Return the (X, Y) coordinate for the center point of the cell that contains the specified text.  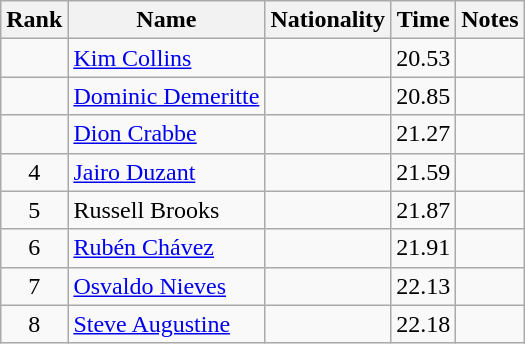
Kim Collins (166, 58)
5 (34, 210)
Dominic Demeritte (166, 96)
20.85 (424, 96)
22.18 (424, 324)
Rubén Chávez (166, 248)
21.27 (424, 134)
Nationality (328, 20)
21.59 (424, 172)
22.13 (424, 286)
20.53 (424, 58)
Notes (490, 20)
4 (34, 172)
21.91 (424, 248)
Time (424, 20)
6 (34, 248)
Jairo Duzant (166, 172)
21.87 (424, 210)
Steve Augustine (166, 324)
8 (34, 324)
7 (34, 286)
Dion Crabbe (166, 134)
Osvaldo Nieves (166, 286)
Russell Brooks (166, 210)
Rank (34, 20)
Name (166, 20)
